Return (X, Y) of the center of cell containing provided text 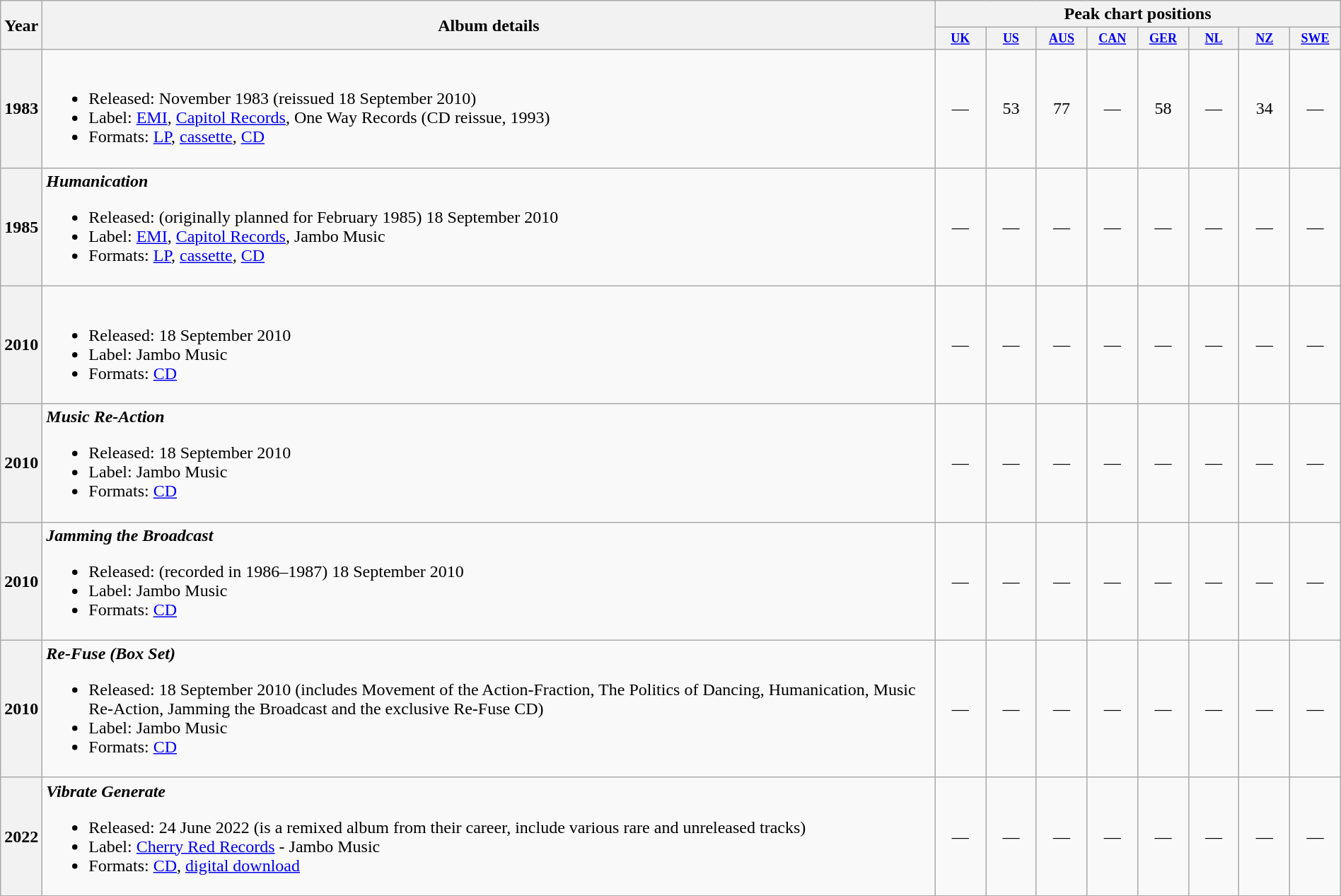
UK (960, 38)
1985 (21, 226)
NL (1214, 38)
2022 (21, 836)
Music Re-ActionReleased: 18 September 2010Label: Jambo MusicFormats: CD (489, 462)
CAN (1113, 38)
GER (1163, 38)
NZ (1265, 38)
SWE (1316, 38)
34 (1265, 109)
HumanicationReleased: (originally planned for February 1985) 18 September 2010Label: EMI, Capitol Records, Jambo MusicFormats: LP, cassette, CD (489, 226)
Peak chart positions (1137, 14)
Jamming the BroadcastReleased: (recorded in 1986–1987) 18 September 2010Label: Jambo MusicFormats: CD (489, 581)
77 (1062, 109)
1983 (21, 109)
58 (1163, 109)
Released: 18 September 2010Label: Jambo MusicFormats: CD (489, 345)
Year (21, 25)
53 (1011, 109)
Released: November 1983 (reissued 18 September 2010)Label: EMI, Capitol Records, One Way Records (CD reissue, 1993)Formats: LP, cassette, CD (489, 109)
US (1011, 38)
AUS (1062, 38)
Album details (489, 25)
